Return [x, y] of the center of cell containing provided text 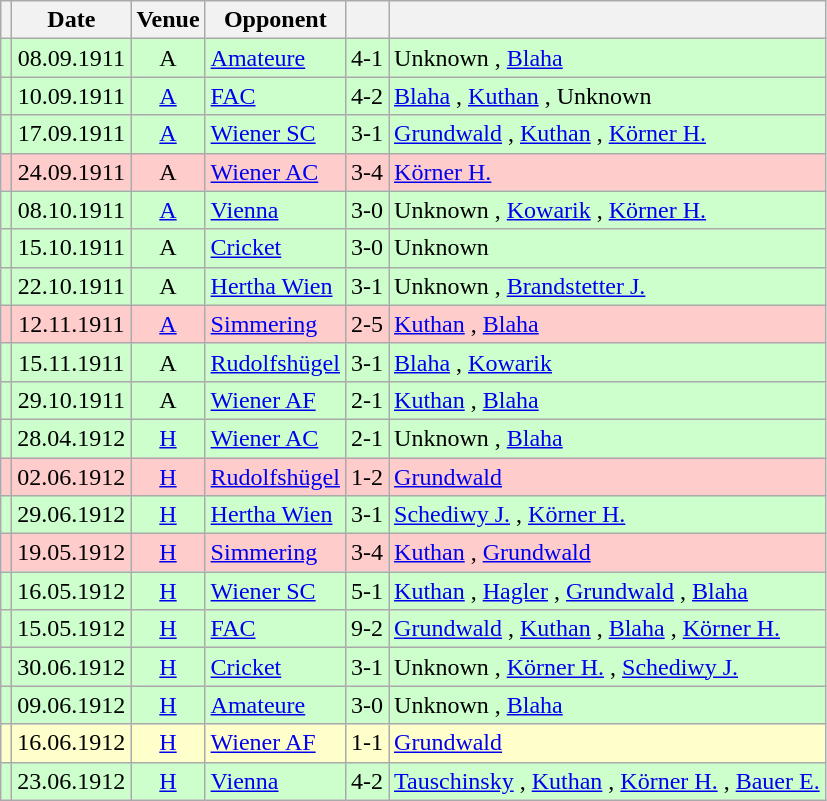
19.05.1912 [72, 553]
23.06.1912 [72, 781]
Tauschinsky , Kuthan , Körner H. , Bauer E. [608, 781]
Unknown , Brandstetter J. [608, 286]
Blaha , Kuthan , Unknown [608, 96]
Venue [168, 20]
17.09.1911 [72, 134]
30.06.1912 [72, 667]
Kuthan , Hagler , Grundwald , Blaha [608, 591]
02.06.1912 [72, 477]
Unknown , Körner H. , Schediwy J. [608, 667]
29.06.1912 [72, 515]
15.05.1912 [72, 629]
5-1 [366, 591]
Schediwy J. , Körner H. [608, 515]
Unknown [608, 248]
Unknown , Kowarik , Körner H. [608, 210]
Date [72, 20]
08.09.1911 [72, 58]
Blaha , Kowarik [608, 362]
1-2 [366, 477]
4-1 [366, 58]
16.05.1912 [72, 591]
Grundwald , Kuthan , Körner H. [608, 134]
12.11.1911 [72, 324]
16.06.1912 [72, 743]
Opponent [275, 20]
09.06.1912 [72, 705]
9-2 [366, 629]
2-5 [366, 324]
Kuthan , Grundwald [608, 553]
22.10.1911 [72, 286]
15.10.1911 [72, 248]
15.11.1911 [72, 362]
24.09.1911 [72, 172]
Körner H. [608, 172]
1-1 [366, 743]
08.10.1911 [72, 210]
28.04.1912 [72, 438]
Grundwald , Kuthan , Blaha , Körner H. [608, 629]
29.10.1911 [72, 400]
10.09.1911 [72, 96]
